Find where the given text appears and provide that cell's center as (X, Y) coordinate. 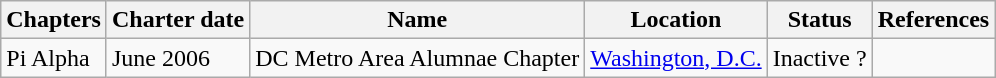
Location (676, 20)
June 2006 (178, 58)
References (934, 20)
Pi Alpha (54, 58)
Charter date (178, 20)
Chapters (54, 20)
Washington, D.C. (676, 58)
Name (418, 20)
DC Metro Area Alumnae Chapter (418, 58)
Status (820, 20)
Inactive ? (820, 58)
